Output the [x, y] coordinate of the center of the cell containing the given text.  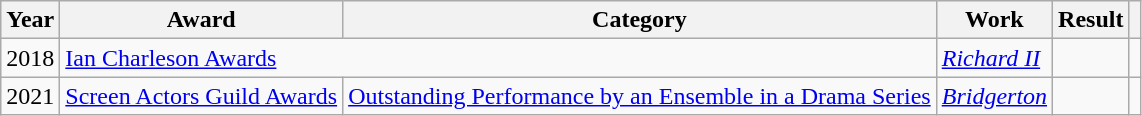
Result [1091, 20]
Category [640, 20]
Award [202, 20]
Screen Actors Guild Awards [202, 96]
Bridgerton [994, 96]
Outstanding Performance by an Ensemble in a Drama Series [640, 96]
Richard II [994, 58]
2018 [30, 58]
Year [30, 20]
Ian Charleson Awards [498, 58]
2021 [30, 96]
Work [994, 20]
